Find where the given text appears and provide that cell's center as [x, y] coordinate. 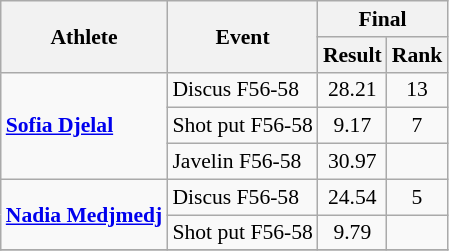
13 [418, 90]
Javelin F56-58 [242, 162]
9.17 [352, 126]
30.97 [352, 162]
Rank [418, 55]
Final [382, 19]
9.79 [352, 233]
Nadia Medjmedj [84, 214]
24.54 [352, 197]
Athlete [84, 36]
Sofia Djelal [84, 126]
5 [418, 197]
Result [352, 55]
28.21 [352, 90]
7 [418, 126]
Event [242, 36]
